Extract the [x, y] coordinate from the center of the cell holding the provided text.  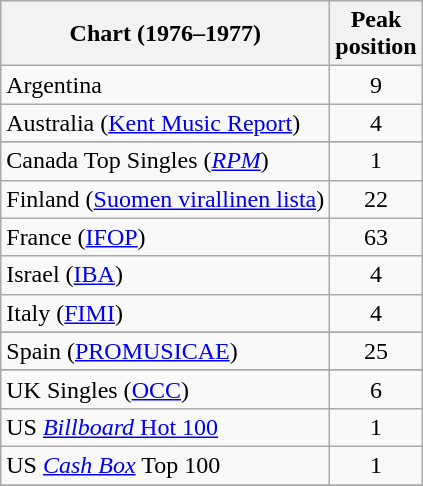
63 [376, 237]
Israel (IBA) [166, 275]
Chart (1976–1977) [166, 34]
US Cash Box Top 100 [166, 465]
25 [376, 351]
22 [376, 199]
Australia (Kent Music Report) [166, 123]
France (IFOP) [166, 237]
Argentina [166, 85]
Finland (Suomen virallinen lista) [166, 199]
Spain (PROMUSICAE) [166, 351]
US Billboard Hot 100 [166, 427]
UK Singles (OCC) [166, 389]
9 [376, 85]
Canada Top Singles (RPM) [166, 161]
Peakposition [376, 34]
6 [376, 389]
Italy (FIMI) [166, 313]
